Capture the cell that displays the provided text and extract its (x, y) central coordinate. 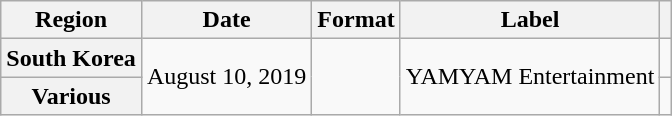
Region (72, 20)
Various (72, 96)
South Korea (72, 58)
August 10, 2019 (226, 77)
Format (356, 20)
YAMYAM Entertainment (530, 77)
Label (530, 20)
Date (226, 20)
